Detect which cell encompasses the target text, then output its (X, Y) center coordinate. 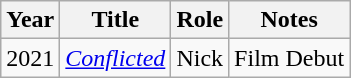
Conflicted (116, 58)
Year (30, 20)
Notes (290, 20)
2021 (30, 58)
Film Debut (290, 58)
Role (200, 20)
Title (116, 20)
Nick (200, 58)
